Scan for the cell matching the given text and deliver its [x, y] coordinate at center. 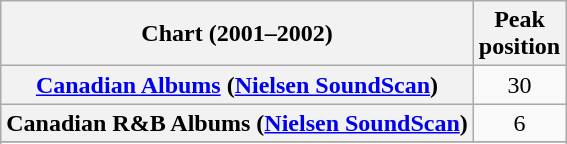
Canadian Albums (Nielsen SoundScan) [238, 85]
Chart (2001–2002) [238, 34]
Peakposition [519, 34]
Canadian R&B Albums (Nielsen SoundScan) [238, 123]
6 [519, 123]
30 [519, 85]
